Output the (X, Y) coordinate of the center of the cell containing the given text.  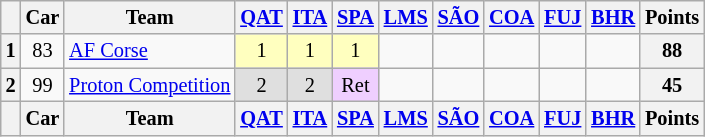
Ret (356, 85)
99 (43, 85)
83 (43, 51)
Proton Competition (150, 85)
88 (672, 51)
45 (672, 85)
AF Corse (150, 51)
